Return (X, Y) of the center of cell containing provided text 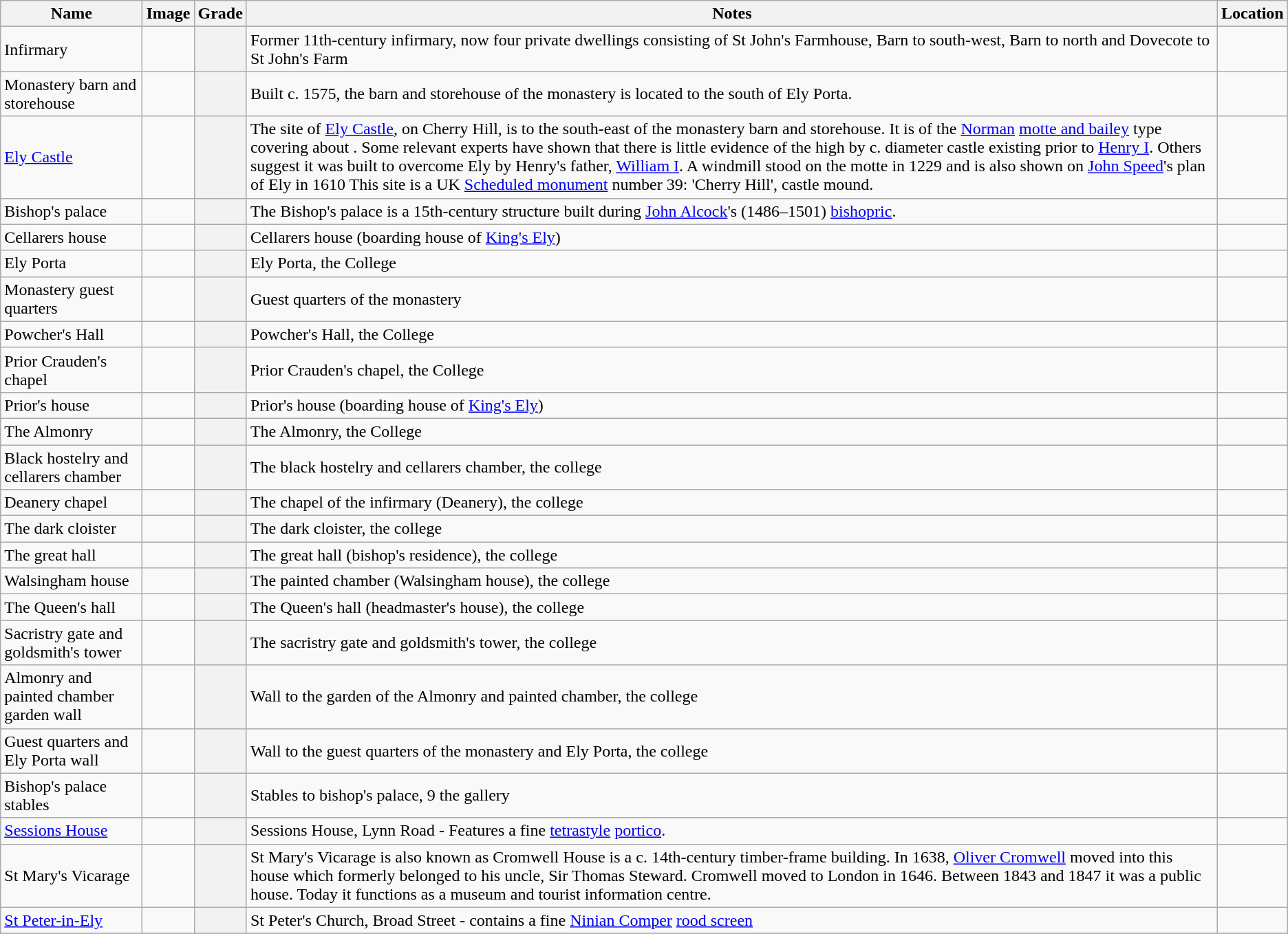
The Bishop's palace is a 15th-century structure built during John Alcock's (1486–1501) bishopric. (732, 211)
Prior Crauden's chapel, the College (732, 370)
The great hall (bishop's residence), the college (732, 555)
Stables to bishop's palace, 9 the gallery (732, 795)
Built c. 1575, the barn and storehouse of the monastery is located to the south of Ely Porta. (732, 94)
The Queen's hall (headmaster's house), the college (732, 607)
Sessions House (72, 831)
Notes (732, 14)
Monastery guest quarters (72, 298)
Infirmary (72, 50)
Guest quarters of the monastery (732, 298)
Image (168, 14)
The Queen's hall (72, 607)
Guest quarters and Ely Porta wall (72, 751)
Walsingham house (72, 581)
The great hall (72, 555)
Wall to the garden of the Almonry and painted chamber, the college (732, 697)
Bishop's palace (72, 211)
Black hostelry and cellarers chamber (72, 466)
The Almonry, the College (732, 431)
Almonry and painted chamber garden wall (72, 697)
Prior's house (boarding house of King's Ely) (732, 405)
Prior Crauden's chapel (72, 370)
Sacristry gate and goldsmith's tower (72, 642)
Cellarers house (boarding house of King's Ely) (732, 237)
St Peter's Church, Broad Street - contains a fine Ninian Comper rood screen (732, 920)
Deanery chapel (72, 503)
Sessions House, Lynn Road - Features a fine tetrastyle portico. (732, 831)
Powcher's Hall, the College (732, 334)
Cellarers house (72, 237)
St Peter-in-Ely (72, 920)
Monastery barn and storehouse (72, 94)
Location (1252, 14)
Prior's house (72, 405)
Ely Castle (72, 157)
Wall to the guest quarters of the monastery and Ely Porta, the college (732, 751)
The chapel of the infirmary (Deanery), the college (732, 503)
The dark cloister, the college (732, 529)
The painted chamber (Walsingham house), the college (732, 581)
Bishop's palace stables (72, 795)
Grade (220, 14)
The sacristry gate and goldsmith's tower, the college (732, 642)
St Mary's Vicarage (72, 876)
Ely Porta, the College (732, 263)
The Almonry (72, 431)
The black hostelry and cellarers chamber, the college (732, 466)
Powcher's Hall (72, 334)
The dark cloister (72, 529)
Ely Porta (72, 263)
Name (72, 14)
